Output the (X, Y) coordinate of the center of the cell containing the given text.  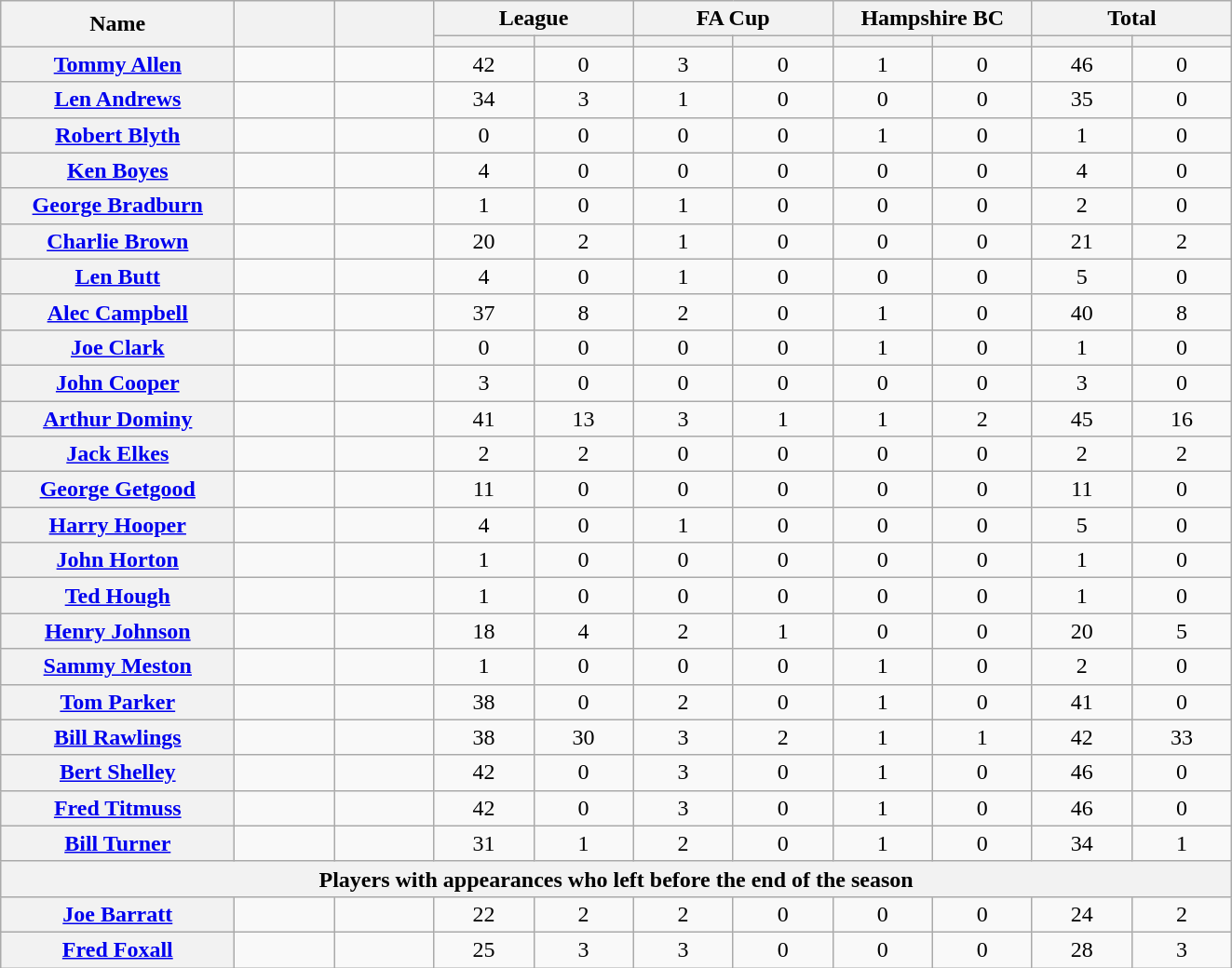
Len Andrews (117, 100)
Bert Shelley (117, 773)
35 (1082, 100)
Arthur Dominy (117, 418)
37 (484, 312)
40 (1082, 312)
22 (484, 914)
Players with appearances who left before the end of the season (616, 879)
John Horton (117, 560)
28 (1082, 949)
Harry Hooper (117, 525)
16 (1181, 418)
Ken Boyes (117, 170)
Tommy Allen (117, 64)
Joe Barratt (117, 914)
League (534, 19)
Fred Titmuss (117, 808)
Len Butt (117, 276)
Hampshire BC (932, 19)
Ted Hough (117, 596)
Joe Clark (117, 347)
30 (583, 737)
Charlie Brown (117, 241)
45 (1082, 418)
13 (583, 418)
21 (1082, 241)
Total (1131, 19)
Sammy Meston (117, 666)
18 (484, 631)
George Getgood (117, 490)
Tom Parker (117, 702)
Henry Johnson (117, 631)
Name (117, 24)
FA Cup (733, 19)
Bill Rawlings (117, 737)
Alec Campbell (117, 312)
Bill Turner (117, 843)
31 (484, 843)
25 (484, 949)
33 (1181, 737)
Fred Foxall (117, 949)
George Bradburn (117, 206)
John Cooper (117, 383)
24 (1082, 914)
Jack Elkes (117, 454)
Robert Blyth (117, 135)
